Output the [X, Y] coordinate of the center of the cell containing the given text.  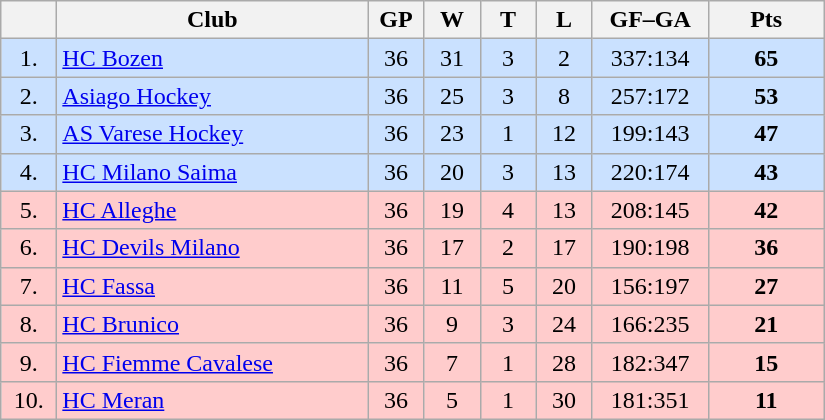
Pts [766, 20]
7 [452, 362]
HC Devils Milano [212, 248]
GF–GA [650, 20]
47 [766, 134]
19 [452, 210]
156:197 [650, 286]
220:174 [650, 172]
181:351 [650, 400]
190:198 [650, 248]
GP [396, 20]
208:145 [650, 210]
166:235 [650, 324]
Asiago Hockey [212, 96]
W [452, 20]
4. [29, 172]
24 [564, 324]
23 [452, 134]
15 [766, 362]
9. [29, 362]
HC Meran [212, 400]
12 [564, 134]
337:134 [650, 58]
31 [452, 58]
65 [766, 58]
257:172 [650, 96]
42 [766, 210]
30 [564, 400]
21 [766, 324]
8. [29, 324]
T [508, 20]
6. [29, 248]
28 [564, 362]
10. [29, 400]
HC Bozen [212, 58]
5. [29, 210]
25 [452, 96]
43 [766, 172]
HC Brunico [212, 324]
53 [766, 96]
L [564, 20]
9 [452, 324]
AS Varese Hockey [212, 134]
1. [29, 58]
HC Milano Saima [212, 172]
HC Alleghe [212, 210]
199:143 [650, 134]
27 [766, 286]
2. [29, 96]
3. [29, 134]
7. [29, 286]
Club [212, 20]
HC Fiemme Cavalese [212, 362]
4 [508, 210]
HC Fassa [212, 286]
8 [564, 96]
182:347 [650, 362]
